Extract the (X, Y) coordinate from the center of the cell holding the provided text.  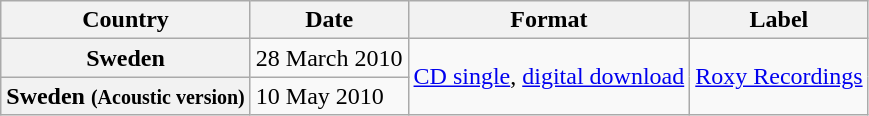
CD single, digital download (549, 77)
28 March 2010 (329, 58)
Label (779, 20)
Date (329, 20)
10 May 2010 (329, 96)
Country (126, 20)
Sweden (Acoustic version) (126, 96)
Format (549, 20)
Roxy Recordings (779, 77)
Sweden (126, 58)
